Capture the cell that displays the provided text and extract its (X, Y) central coordinate. 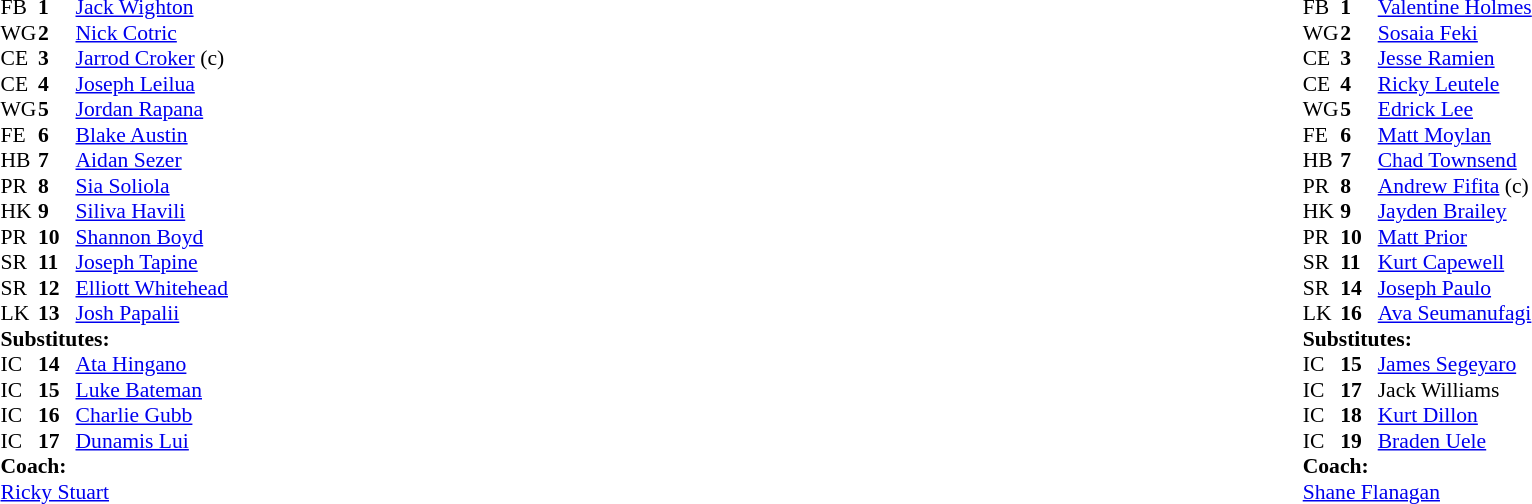
13 (57, 313)
Ata Hingano (152, 365)
Andrew Fifita (c) (1455, 186)
Siliva Havili (152, 211)
12 (57, 288)
Joseph Paulo (1455, 288)
Kurt Capewell (1455, 263)
Braden Uele (1455, 441)
Chad Townsend (1455, 161)
Matt Moylan (1455, 135)
Luke Bateman (152, 390)
Sosaia Feki (1455, 33)
Joseph Tapine (152, 263)
Shannon Boyd (152, 237)
Jayden Brailey (1455, 211)
Elliott Whitehead (152, 288)
Nick Cotric (152, 33)
Jack Williams (1455, 390)
James Segeyaro (1455, 365)
Edrick Lee (1455, 109)
18 (1359, 415)
Aidan Sezer (152, 161)
Charlie Gubb (152, 415)
19 (1359, 441)
Jordan Rapana (152, 109)
Kurt Dillon (1455, 415)
Ricky Leutele (1455, 84)
Jesse Ramien (1455, 59)
Ava Seumanufagi (1455, 313)
Matt Prior (1455, 237)
Joseph Leilua (152, 84)
Dunamis Lui (152, 441)
Jarrod Croker (c) (152, 59)
Josh Papalii (152, 313)
Blake Austin (152, 135)
Sia Soliola (152, 186)
